From the cell containing the given text, extract its center point as [X, Y] coordinate. 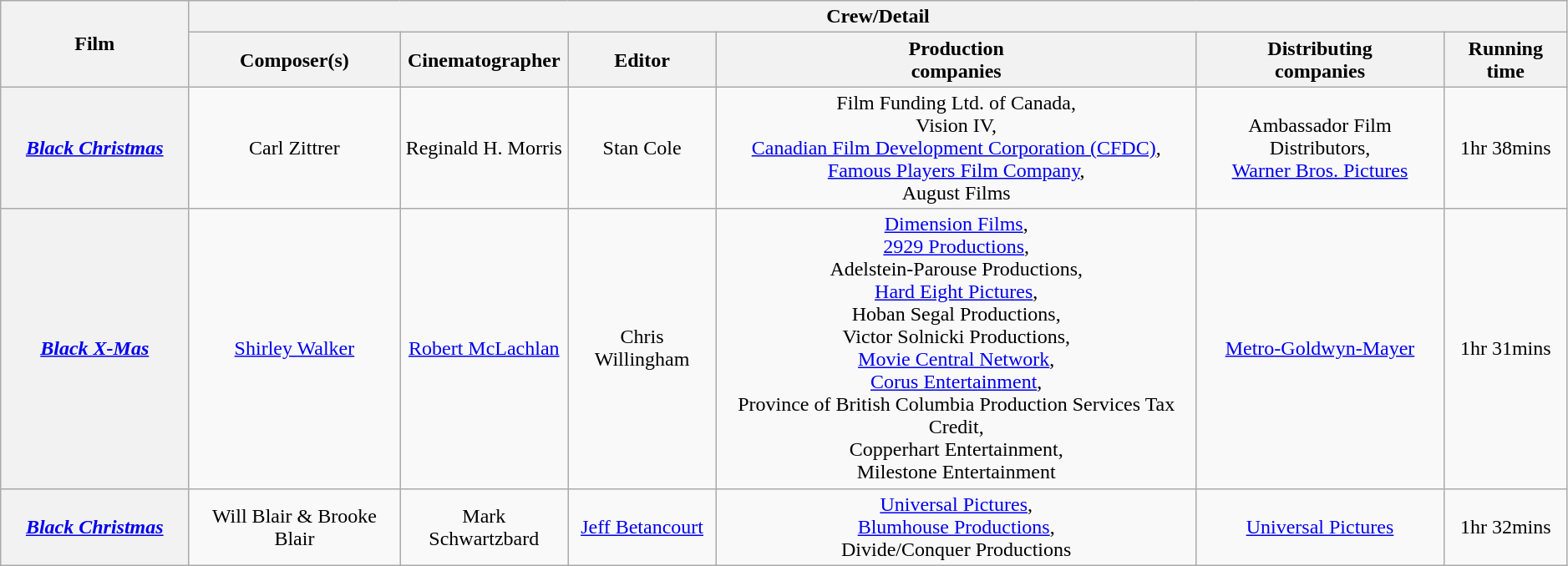
1hr 32mins [1505, 527]
Metro-Goldwyn-Mayer [1320, 349]
Universal Pictures [1320, 527]
Crew/Detail [878, 17]
1hr 31mins [1505, 349]
Film Funding Ltd. of Canada, Vision IV, Canadian Film Development Corporation (CFDC), Famous Players Film Company, August Films [957, 148]
Production companies [957, 60]
Stan Cole [642, 148]
Film [95, 43]
Distributing companies [1320, 60]
Carl Zittrer [294, 148]
Jeff Betancourt [642, 527]
Shirley Walker [294, 349]
Running time [1505, 60]
Robert McLachlan [484, 349]
Mark Schwartzbard [484, 527]
Chris Willingham [642, 349]
Editor [642, 60]
1hr 38mins [1505, 148]
Cinematographer [484, 60]
Composer(s) [294, 60]
Universal Pictures, Blumhouse Productions, Divide/Conquer Productions [957, 527]
Reginald H. Morris [484, 148]
Ambassador Film Distributors, Warner Bros. Pictures [1320, 148]
Will Blair & Brooke Blair [294, 527]
Black X-Mas [95, 349]
